Pinpoint the cell where the given text exists, returning its (X, Y) midpoint coordinate. 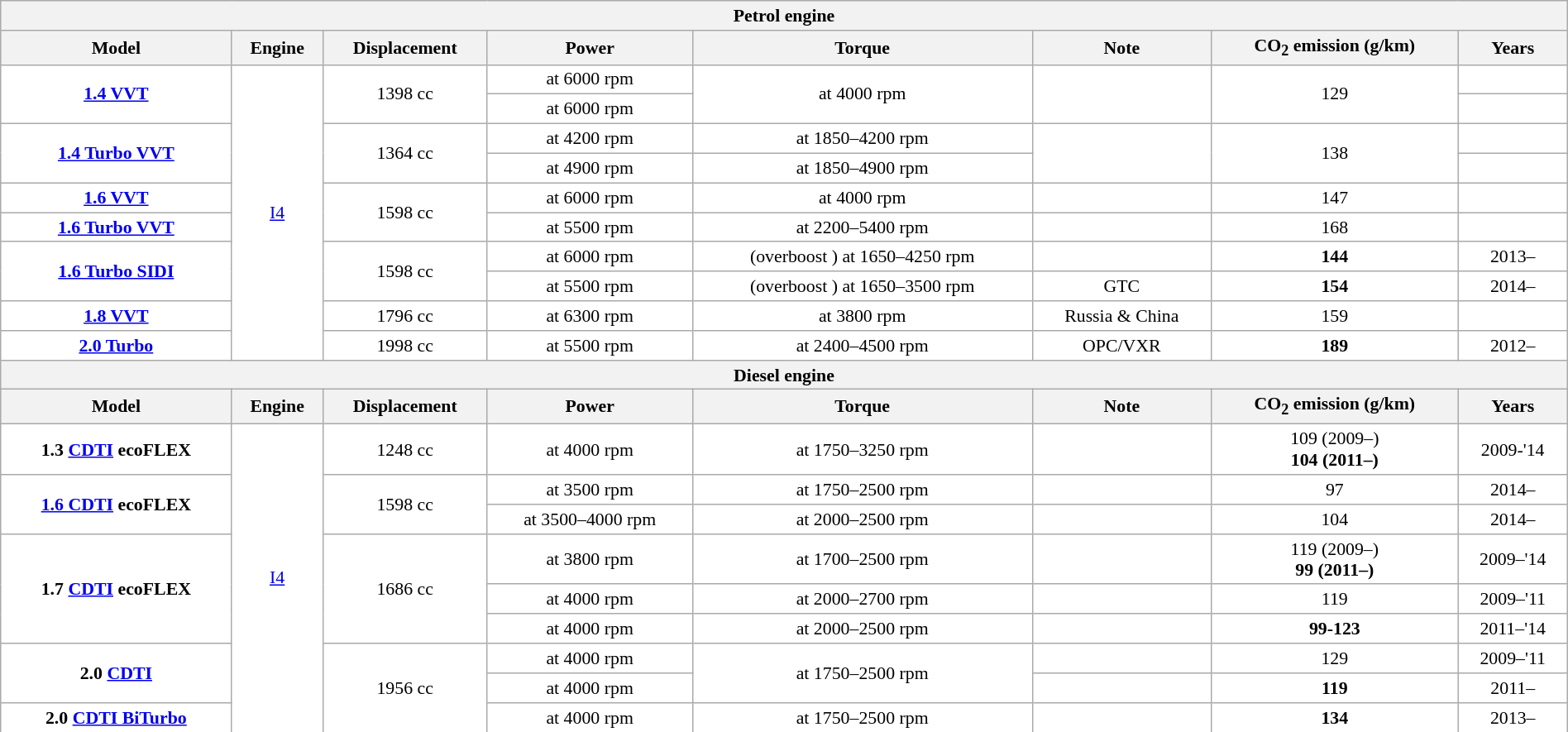
2.0 CDTI BiTurbo (116, 717)
109 (2009–)104 (2011–) (1335, 448)
168 (1335, 227)
1.8 VVT (116, 315)
1686 cc (405, 589)
Russia & China (1121, 315)
189 (1335, 345)
138 (1335, 152)
2009–'14 (1513, 559)
at 4200 rpm (590, 138)
1.4 VVT (116, 94)
1998 cc (405, 345)
2009-'14 (1513, 448)
Diesel engine (784, 375)
1.3 CDTI ecoFLEX (116, 448)
at 3500–4000 rpm (590, 519)
1248 cc (405, 448)
(overboost ) at 1650–3500 rpm (862, 286)
104 (1335, 519)
at 1750–3250 rpm (862, 448)
99-123 (1335, 629)
at 1700–2500 rpm (862, 559)
at 4900 rpm (590, 168)
at 1850–4200 rpm (862, 138)
at 1850–4900 rpm (862, 168)
(overboost ) at 1650–4250 rpm (862, 256)
1.6 Turbo VVT (116, 227)
at 6300 rpm (590, 315)
1.6 VVT (116, 197)
2.0 CDTI (116, 672)
2.0 Turbo (116, 345)
at 3500 rpm (590, 489)
1398 cc (405, 94)
97 (1335, 489)
154 (1335, 286)
1.6 CDTI ecoFLEX (116, 503)
Petrol engine (784, 15)
147 (1335, 197)
2011–'14 (1513, 629)
2011– (1513, 687)
1.6 Turbo SIDI (116, 271)
1364 cc (405, 152)
1.4 Turbo VVT (116, 152)
119 (2009–)99 (2011–) (1335, 559)
159 (1335, 315)
GTC (1121, 286)
1956 cc (405, 687)
OPC/VXR (1121, 345)
at 2000–2700 rpm (862, 599)
2012– (1513, 345)
1796 cc (405, 315)
1.7 CDTI ecoFLEX (116, 589)
144 (1335, 256)
at 2200–5400 rpm (862, 227)
at 2400–4500 rpm (862, 345)
134 (1335, 717)
